Output the [X, Y] coordinate of the center of the cell containing the given text.  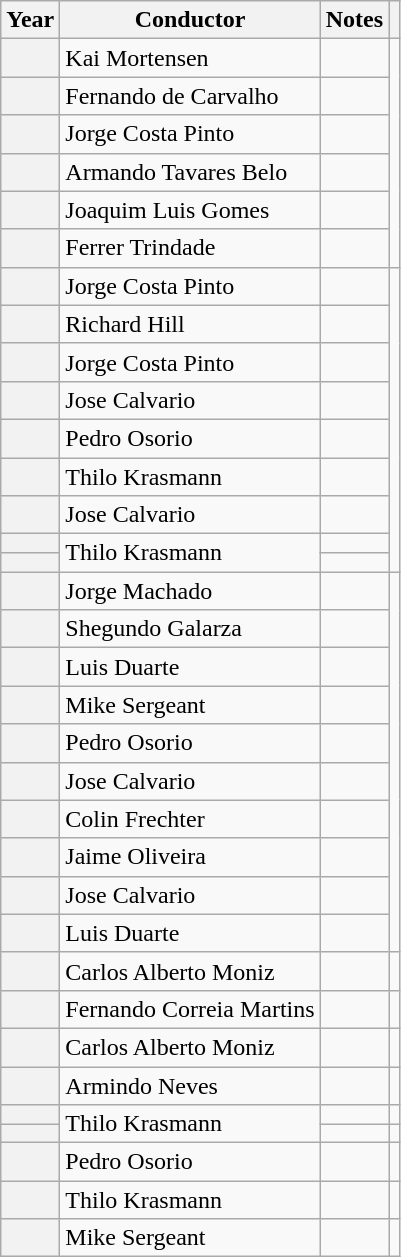
Jorge Machado [190, 591]
Joaquim Luis Gomes [190, 210]
Ferrer Trindade [190, 248]
Shegundo Galarza [190, 629]
Jaime Oliveira [190, 857]
Notes [354, 20]
Colin Frechter [190, 819]
Armando Tavares Belo [190, 172]
Armindo Neves [190, 1085]
Conductor [190, 20]
Richard Hill [190, 324]
Year [30, 20]
Fernando Correia Martins [190, 1009]
Kai Mortensen [190, 58]
Fernando de Carvalho [190, 96]
